Scan for the cell matching the given text and deliver its (X, Y) coordinate at center. 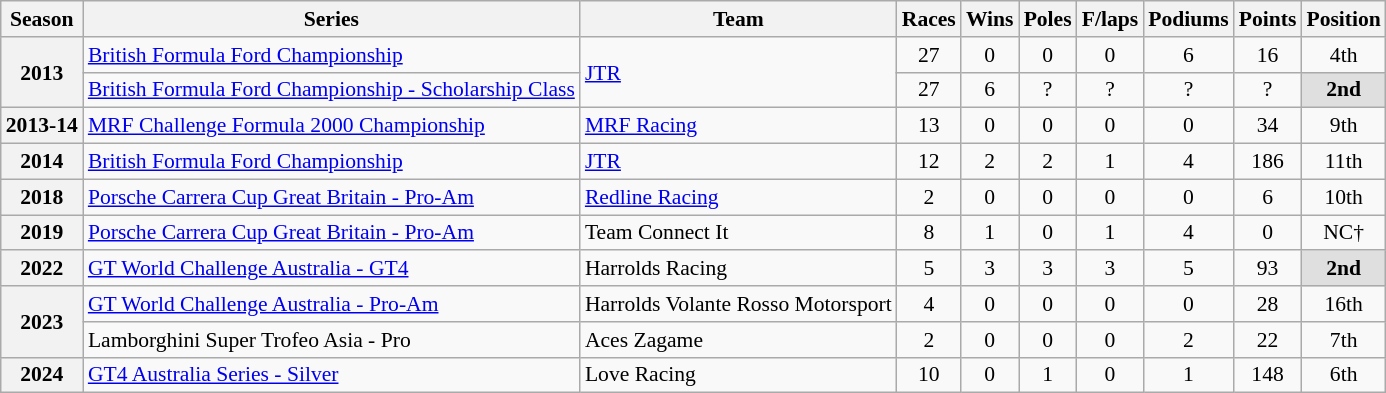
13 (929, 126)
8 (929, 233)
93 (1268, 269)
F/laps (1110, 19)
Team Connect It (738, 233)
2013 (42, 72)
10 (929, 375)
Redline Racing (738, 197)
2024 (42, 375)
Races (929, 19)
34 (1268, 126)
Podiums (1188, 19)
11th (1343, 162)
Wins (990, 19)
2019 (42, 233)
186 (1268, 162)
9th (1343, 126)
MRF Challenge Formula 2000 Championship (332, 126)
16th (1343, 304)
2014 (42, 162)
10th (1343, 197)
Harrolds Volante Rosso Motorsport (738, 304)
Position (1343, 19)
Love Racing (738, 375)
GT4 Australia Series - Silver (332, 375)
2022 (42, 269)
NC† (1343, 233)
Aces Zagame (738, 340)
Harrolds Racing (738, 269)
British Formula Ford Championship - Scholarship Class (332, 90)
2018 (42, 197)
6th (1343, 375)
2023 (42, 322)
MRF Racing (738, 126)
22 (1268, 340)
2013-14 (42, 126)
Points (1268, 19)
4th (1343, 55)
Team (738, 19)
148 (1268, 375)
Poles (1048, 19)
Series (332, 19)
12 (929, 162)
7th (1343, 340)
Lamborghini Super Trofeo Asia - Pro (332, 340)
Season (42, 19)
GT World Challenge Australia - GT4 (332, 269)
28 (1268, 304)
GT World Challenge Australia - Pro-Am (332, 304)
16 (1268, 55)
